Provide the [x, y] coordinate of the cell's center where the given text is located.  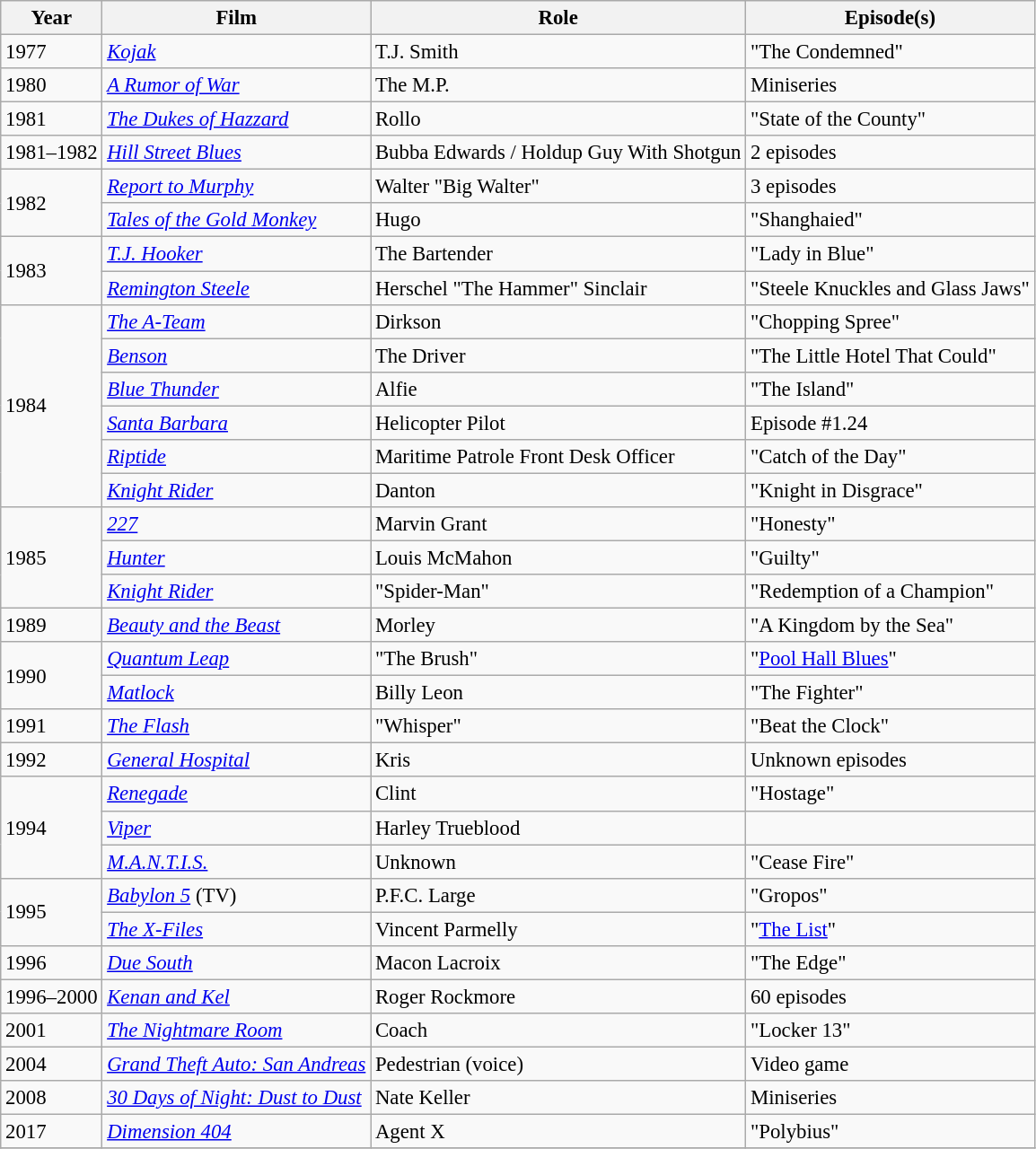
"Beat the Clock" [891, 726]
P.F.C. Large [558, 895]
The Driver [558, 355]
"Polybius" [891, 1132]
The X-Files [237, 929]
Video game [891, 1064]
Pedestrian (voice) [558, 1064]
Herschel "The Hammer" Sinclair [558, 288]
Report to Murphy [237, 187]
Film [237, 18]
1980 [52, 85]
The Bartender [558, 254]
"The Edge" [891, 963]
General Hospital [237, 760]
"The Brush" [558, 659]
1995 [52, 912]
"Shanghaied" [891, 220]
1994 [52, 828]
Viper [237, 828]
"Guilty" [891, 557]
Babylon 5 (TV) [237, 895]
Alfie [558, 389]
Episode #1.24 [891, 423]
"Whisper" [558, 726]
1989 [52, 626]
"Cease Fire" [891, 862]
"Gropos" [891, 895]
"Steele Knuckles and Glass Jaws" [891, 288]
1996 [52, 963]
Episode(s) [891, 18]
Blue Thunder [237, 389]
The Flash [237, 726]
Morley [558, 626]
The Dukes of Hazzard [237, 119]
Macon Lacroix [558, 963]
2001 [52, 1031]
Unknown episodes [891, 760]
Nate Keller [558, 1098]
"A Kingdom by the Sea" [891, 626]
1984 [52, 406]
Grand Theft Auto: San Andreas [237, 1064]
Year [52, 18]
Maritime Patrole Front Desk Officer [558, 457]
Kojak [237, 52]
Santa Barbara [237, 423]
1982 [52, 203]
"Locker 13" [891, 1031]
The M.P. [558, 85]
1996–2000 [52, 996]
Hunter [237, 557]
"Chopping Spree" [891, 321]
2008 [52, 1098]
1983 [52, 271]
"The List" [891, 929]
"Spider-Man" [558, 592]
Agent X [558, 1132]
Walter "Big Walter" [558, 187]
Marvin Grant [558, 524]
30 Days of Night: Dust to Dust [237, 1098]
"Lady in Blue" [891, 254]
1991 [52, 726]
Harley Trueblood [558, 828]
2017 [52, 1132]
2 episodes [891, 153]
Danton [558, 490]
3 episodes [891, 187]
Kris [558, 760]
T.J. Smith [558, 52]
Dirkson [558, 321]
T.J. Hooker [237, 254]
Rollo [558, 119]
Due South [237, 963]
1990 [52, 675]
Louis McMahon [558, 557]
"Redemption of a Champion" [891, 592]
"Hostage" [891, 794]
The A-Team [237, 321]
Hill Street Blues [237, 153]
Renegade [237, 794]
Kenan and Kel [237, 996]
Hugo [558, 220]
Helicopter Pilot [558, 423]
60 episodes [891, 996]
1981 [52, 119]
"Catch of the Day" [891, 457]
"The Fighter" [891, 693]
Roger Rockmore [558, 996]
A Rumor of War [237, 85]
Quantum Leap [237, 659]
2004 [52, 1064]
1985 [52, 558]
1981–1982 [52, 153]
Benson [237, 355]
Dimension 404 [237, 1132]
Billy Leon [558, 693]
M.A.N.T.I.S. [237, 862]
The Nightmare Room [237, 1031]
Remington Steele [237, 288]
"The Little Hotel That Could" [891, 355]
"Knight in Disgrace" [891, 490]
Riptide [237, 457]
227 [237, 524]
Vincent Parmelly [558, 929]
Matlock [237, 693]
"State of the County" [891, 119]
Role [558, 18]
Coach [558, 1031]
Unknown [558, 862]
Tales of the Gold Monkey [237, 220]
Clint [558, 794]
"Honesty" [891, 524]
1977 [52, 52]
"The Island" [891, 389]
"Pool Hall Blues" [891, 659]
Bubba Edwards / Holdup Guy With Shotgun [558, 153]
1992 [52, 760]
Beauty and the Beast [237, 626]
"The Condemned" [891, 52]
